From the cell containing the given text, extract its center point as (X, Y) coordinate. 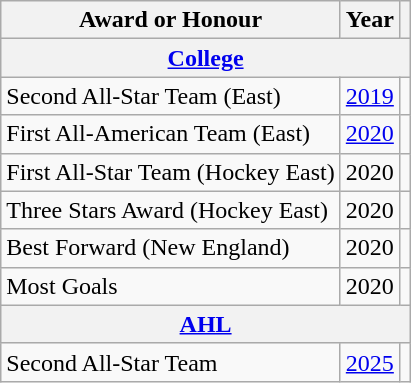
2025 (370, 362)
Best Forward (New England) (171, 248)
Three Stars Award (Hockey East) (171, 210)
First All-American Team (East) (171, 134)
AHL (206, 324)
Second All-Star Team (171, 362)
Year (370, 20)
Most Goals (171, 286)
Award or Honour (171, 20)
College (206, 58)
Second All-Star Team (East) (171, 96)
First All-Star Team (Hockey East) (171, 172)
2019 (370, 96)
